Scan for the cell matching the given text and deliver its (x, y) coordinate at center. 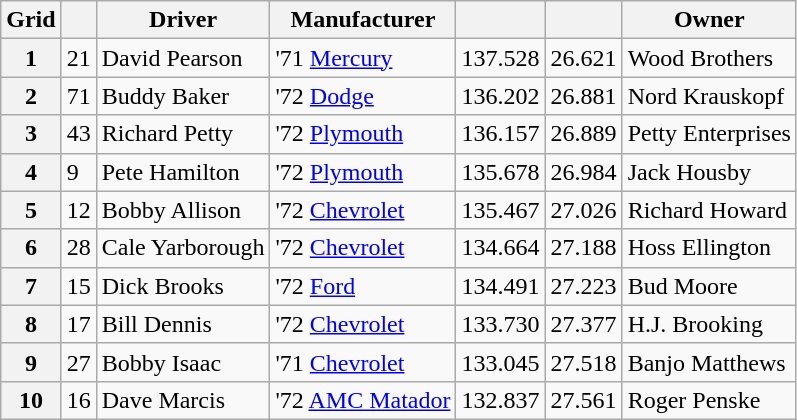
3 (31, 134)
Grid (31, 20)
16 (78, 400)
27.561 (584, 400)
Banjo Matthews (709, 362)
Roger Penske (709, 400)
Wood Brothers (709, 58)
133.730 (500, 324)
133.045 (500, 362)
134.664 (500, 248)
71 (78, 96)
Dick Brooks (183, 286)
27 (78, 362)
7 (31, 286)
Dave Marcis (183, 400)
6 (31, 248)
134.491 (500, 286)
Driver (183, 20)
135.467 (500, 210)
Pete Hamilton (183, 172)
Buddy Baker (183, 96)
8 (31, 324)
Hoss Ellington (709, 248)
137.528 (500, 58)
17 (78, 324)
'72 Ford (363, 286)
Nord Krauskopf (709, 96)
Petty Enterprises (709, 134)
27.377 (584, 324)
Owner (709, 20)
'71 Mercury (363, 58)
136.202 (500, 96)
27.223 (584, 286)
26.984 (584, 172)
21 (78, 58)
10 (31, 400)
27.026 (584, 210)
Cale Yarborough (183, 248)
Bud Moore (709, 286)
Jack Housby (709, 172)
Bobby Allison (183, 210)
15 (78, 286)
Richard Howard (709, 210)
132.837 (500, 400)
2 (31, 96)
26.889 (584, 134)
Bill Dennis (183, 324)
Bobby Isaac (183, 362)
12 (78, 210)
43 (78, 134)
26.881 (584, 96)
5 (31, 210)
'71 Chevrolet (363, 362)
Manufacturer (363, 20)
Richard Petty (183, 134)
'72 Dodge (363, 96)
136.157 (500, 134)
135.678 (500, 172)
4 (31, 172)
H.J. Brooking (709, 324)
27.518 (584, 362)
David Pearson (183, 58)
28 (78, 248)
27.188 (584, 248)
'72 AMC Matador (363, 400)
26.621 (584, 58)
1 (31, 58)
